For the text-containing cell, return its midpoint in [X, Y] coordinate format. 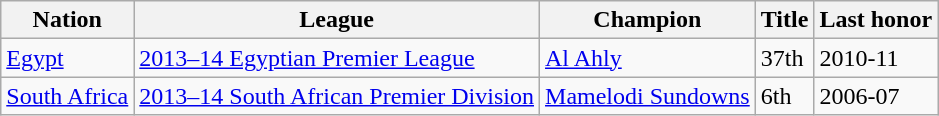
6th [784, 96]
2013–14 Egyptian Premier League [337, 58]
2013–14 South African Premier Division [337, 96]
Champion [648, 20]
37th [784, 58]
League [337, 20]
Last honor [876, 20]
Egypt [68, 58]
2006-07 [876, 96]
Mamelodi Sundowns [648, 96]
Title [784, 20]
Al Ahly [648, 58]
2010-11 [876, 58]
South Africa [68, 96]
Nation [68, 20]
